Identify which cell holds the provided text, then report its (X, Y) central coordinate. 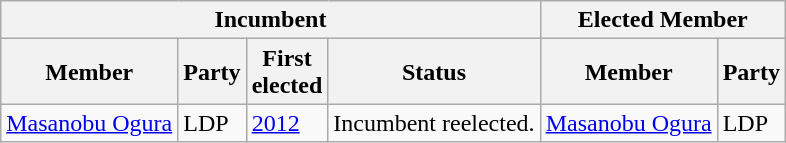
Incumbent reelected. (434, 123)
2012 (287, 123)
Status (434, 72)
Firstelected (287, 72)
Elected Member (662, 20)
Incumbent (270, 20)
